Determine the (x, y) coordinate at the center of the cell enclosing the given text.  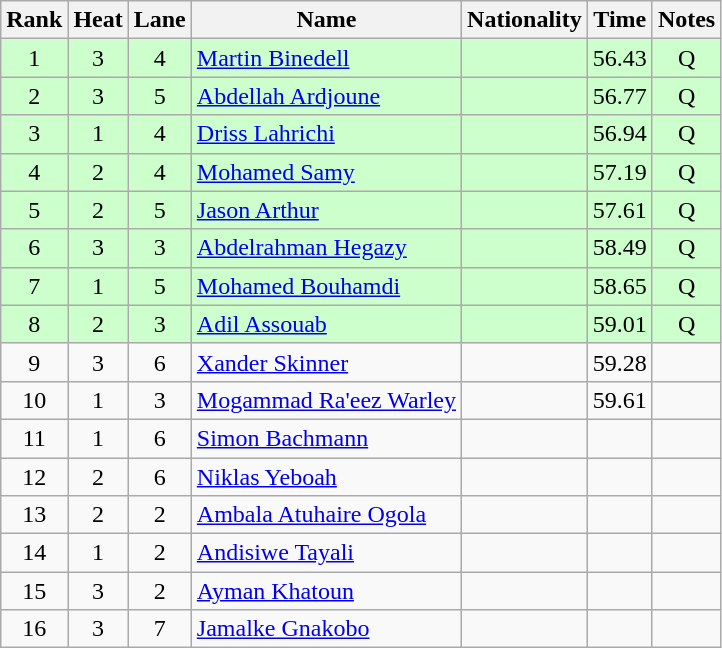
13 (34, 515)
Ambala Atuhaire Ogola (326, 515)
Andisiwe Tayali (326, 553)
Notes (686, 20)
Jason Arthur (326, 210)
58.49 (620, 248)
56.94 (620, 134)
Jamalke Gnakobo (326, 629)
Nationality (525, 20)
Abdellah Ardjoune (326, 96)
Simon Bachmann (326, 438)
12 (34, 477)
Name (326, 20)
15 (34, 591)
11 (34, 438)
8 (34, 324)
56.43 (620, 58)
Time (620, 20)
Driss Lahrichi (326, 134)
Xander Skinner (326, 362)
57.61 (620, 210)
59.01 (620, 324)
Heat (98, 20)
14 (34, 553)
10 (34, 400)
56.77 (620, 96)
16 (34, 629)
Mohamed Bouhamdi (326, 286)
Rank (34, 20)
Adil Assouab (326, 324)
Abdelrahman Hegazy (326, 248)
Lane (160, 20)
Niklas Yeboah (326, 477)
59.61 (620, 400)
Mogammad Ra'eez Warley (326, 400)
Ayman Khatoun (326, 591)
57.19 (620, 172)
Martin Binedell (326, 58)
9 (34, 362)
59.28 (620, 362)
58.65 (620, 286)
Mohamed Samy (326, 172)
